Pinpoint the cell where the given text exists, returning its (x, y) midpoint coordinate. 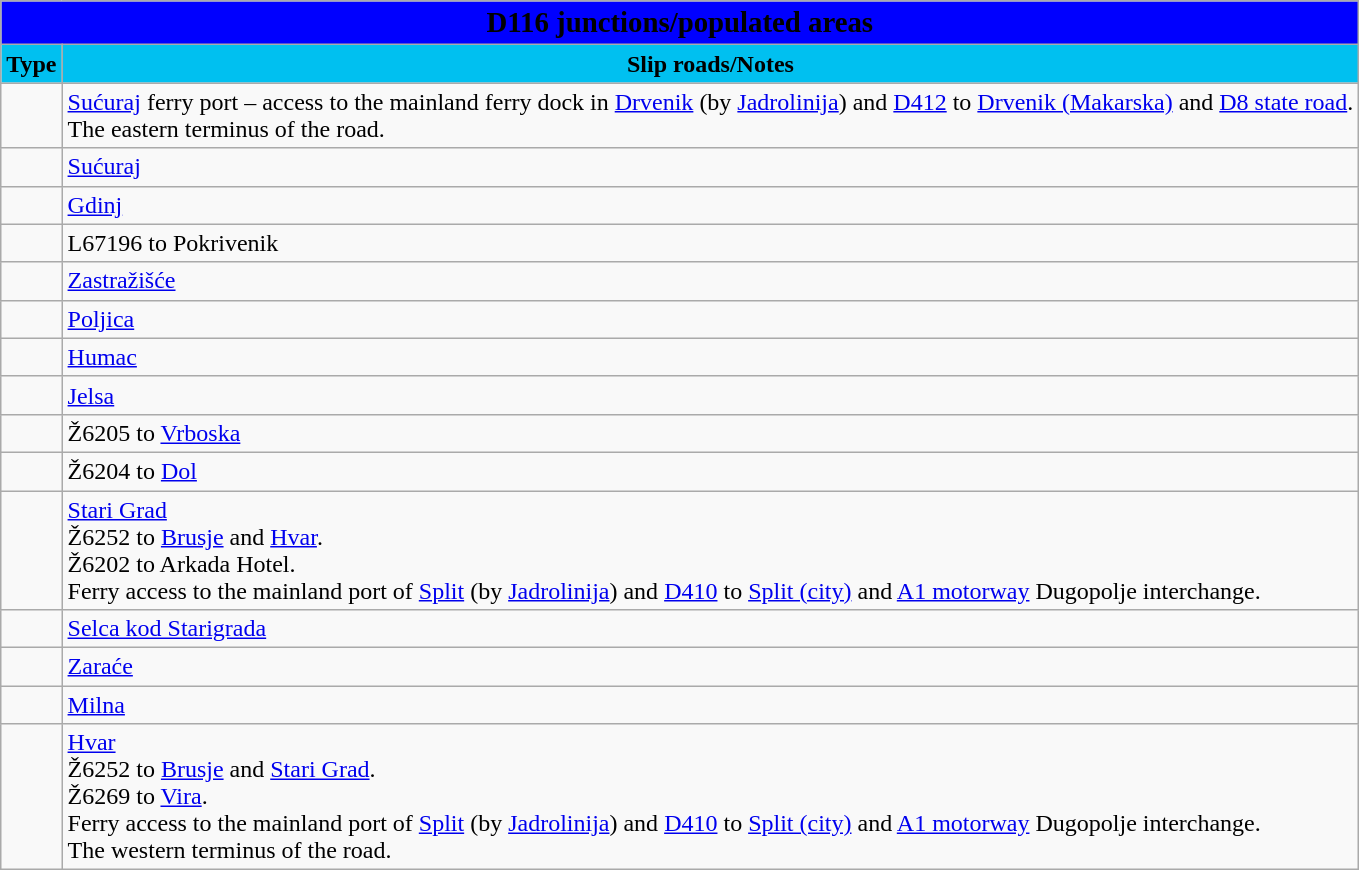
Humac (710, 357)
Poljica (710, 319)
Ž6205 to Vrboska (710, 433)
Gdinj (710, 205)
Jelsa (710, 395)
L67196 to Pokrivenik (710, 243)
Slip roads/Notes (710, 64)
Zaraće (710, 667)
Type (32, 64)
Zastražišće (710, 281)
Milna (710, 705)
D116 junctions/populated areas (680, 23)
Ž6204 to Dol (710, 471)
Sućuraj (710, 167)
Selca kod Starigrada (710, 629)
